Search for the cell housing the specified text and yield its [x, y] center coordinate. 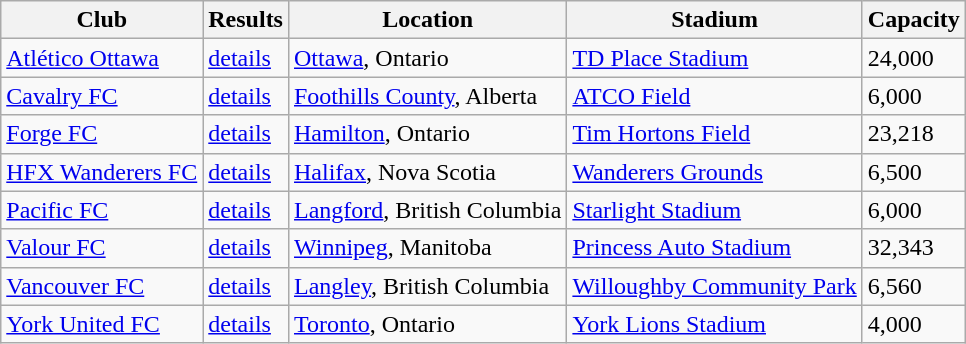
Toronto, Ontario [427, 324]
Winnipeg, Manitoba [427, 248]
Club [102, 20]
23,218 [914, 134]
Halifax, Nova Scotia [427, 172]
Results [246, 20]
Hamilton, Ontario [427, 134]
Location [427, 20]
York Lions Stadium [714, 324]
6,560 [914, 286]
York United FC [102, 324]
Cavalry FC [102, 96]
Forge FC [102, 134]
24,000 [914, 58]
Vancouver FC [102, 286]
Princess Auto Stadium [714, 248]
Tim Hortons Field [714, 134]
TD Place Stadium [714, 58]
Foothills County, Alberta [427, 96]
6,500 [914, 172]
Capacity [914, 20]
HFX Wanderers FC [102, 172]
Atlético Ottawa [102, 58]
Stadium [714, 20]
Langley, British Columbia [427, 286]
4,000 [914, 324]
ATCO Field [714, 96]
Valour FC [102, 248]
Willoughby Community Park [714, 286]
Ottawa, Ontario [427, 58]
Starlight Stadium [714, 210]
Wanderers Grounds [714, 172]
Pacific FC [102, 210]
Langford, British Columbia [427, 210]
32,343 [914, 248]
